Pinpoint the cell where the given text exists, returning its [x, y] midpoint coordinate. 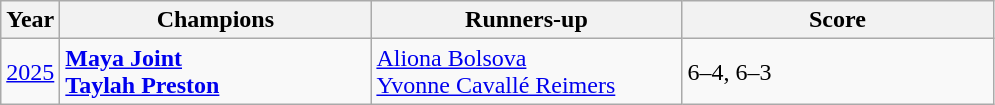
2025 [30, 72]
Maya Joint Taylah Preston [216, 72]
Runners-up [526, 20]
Score [838, 20]
Aliona Bolsova Yvonne Cavallé Reimers [526, 72]
Champions [216, 20]
6–4, 6–3 [838, 72]
Year [30, 20]
